Pinpoint the cell where the given text exists, returning its [x, y] midpoint coordinate. 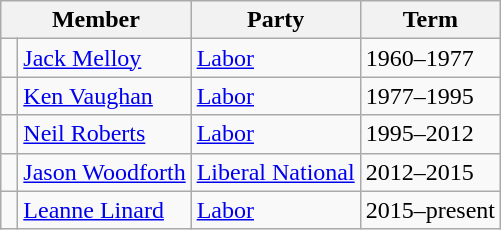
Ken Vaughan [104, 96]
1977–1995 [430, 96]
Member [96, 20]
Liberal National [276, 172]
1960–1977 [430, 58]
2015–present [430, 210]
Jack Melloy [104, 58]
Neil Roberts [104, 134]
2012–2015 [430, 172]
Term [430, 20]
Jason Woodforth [104, 172]
Leanne Linard [104, 210]
1995–2012 [430, 134]
Party [276, 20]
